Identify which cell holds the provided text, then report its (X, Y) central coordinate. 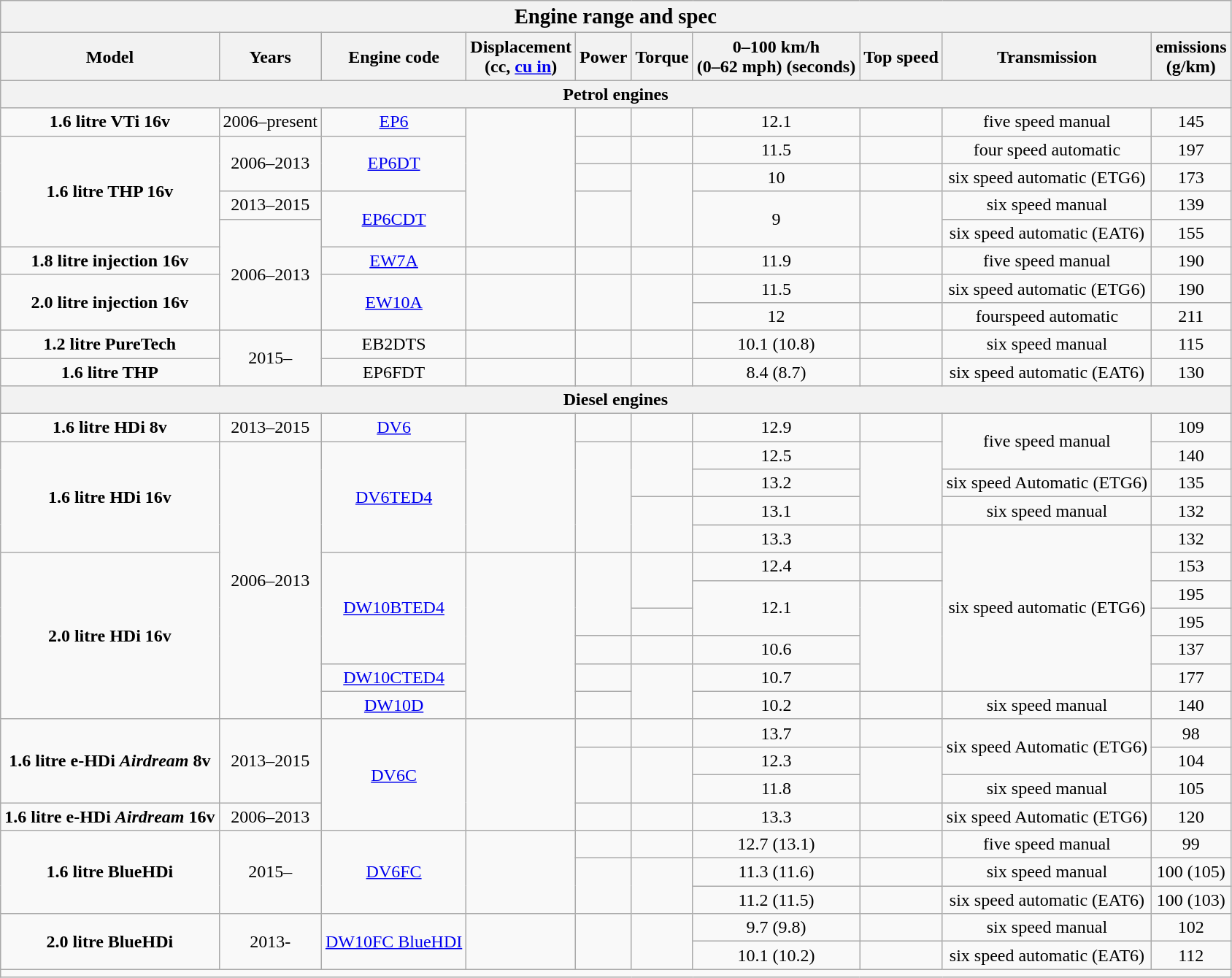
1.6 litre e-HDi Airdream 16v (109, 817)
177 (1191, 677)
1.6 litre THP (109, 371)
12.5 (776, 455)
12 (776, 316)
139 (1191, 205)
Engine code (393, 57)
10 (776, 177)
12.4 (776, 566)
1.6 litre e-HDi Airdream 8v (109, 761)
Engine range and spec (616, 17)
12.3 (776, 761)
10.6 (776, 650)
153 (1191, 566)
11.9 (776, 261)
emissions(g/km) (1191, 57)
EP6DT (393, 163)
1.6 litre HDi 8v (109, 428)
Years (270, 57)
Diesel engines (616, 400)
145 (1191, 122)
100 (103) (1191, 900)
10.7 (776, 677)
211 (1191, 316)
105 (1191, 788)
2013- (270, 942)
DV6C (393, 774)
102 (1191, 928)
Transmission (1047, 57)
13.2 (776, 483)
DV6FC (393, 872)
DV6TED4 (393, 497)
Torque (662, 57)
9.7 (9.8) (776, 928)
EW7A (393, 261)
1.6 litre VTi 16v (109, 122)
8.4 (8.7) (776, 371)
EP6 (393, 122)
EW10A (393, 302)
137 (1191, 650)
1.2 litre PureTech (109, 344)
173 (1191, 177)
four speed automatic (1047, 150)
EP6CDT (393, 219)
109 (1191, 428)
1.6 litre BlueHDi (109, 872)
135 (1191, 483)
DV6 (393, 428)
100 (105) (1191, 872)
11.8 (776, 788)
130 (1191, 371)
1.6 litre THP 16v (109, 191)
120 (1191, 817)
1.6 litre HDi 16v (109, 497)
98 (1191, 733)
Top speed (901, 57)
Displacement(cc, cu in) (521, 57)
10.1 (10.8) (776, 344)
EB2DTS (393, 344)
99 (1191, 844)
Power (604, 57)
fourspeed automatic (1047, 316)
11.3 (11.6) (776, 872)
Model (109, 57)
197 (1191, 150)
12.9 (776, 428)
2006–present (270, 122)
2.0 litre BlueHDi (109, 942)
11.2 (11.5) (776, 900)
104 (1191, 761)
115 (1191, 344)
12.7 (13.1) (776, 844)
DW10BTED4 (393, 608)
0–100 km/h(0–62 mph) (seconds) (776, 57)
2.0 litre injection 16v (109, 302)
112 (1191, 955)
Petrol engines (616, 94)
DW10CTED4 (393, 677)
10.1 (10.2) (776, 955)
13.1 (776, 511)
10.2 (776, 705)
1.8 litre injection 16v (109, 261)
DW10FC BlueHDI (393, 942)
9 (776, 219)
DW10D (393, 705)
EP6FDT (393, 371)
2.0 litre HDi 16v (109, 636)
13.7 (776, 733)
155 (1191, 233)
